Pinpoint the cell where the given text exists, returning its [x, y] midpoint coordinate. 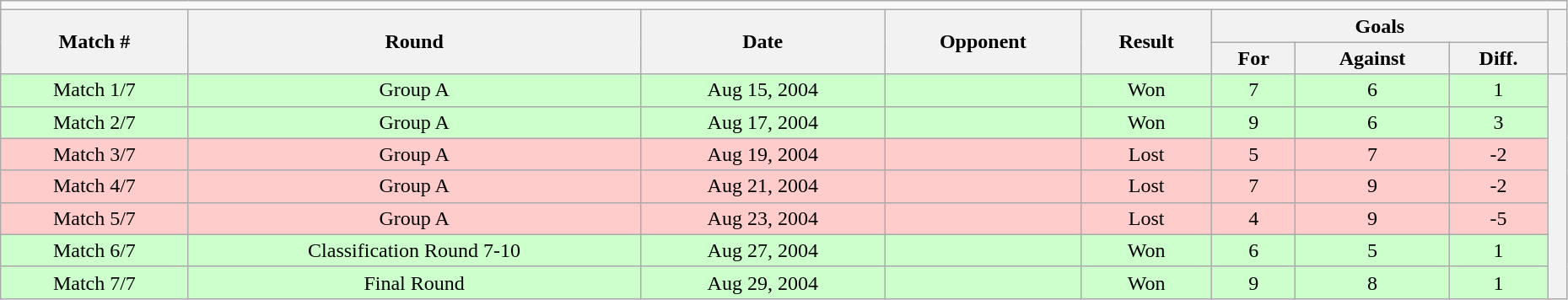
Match 3/7 [94, 154]
Aug 27, 2004 [762, 250]
Goals [1380, 26]
Date [762, 42]
Result [1146, 42]
Match 5/7 [94, 218]
-5 [1498, 218]
For [1253, 58]
Aug 19, 2004 [762, 154]
Match 1/7 [94, 90]
Match 6/7 [94, 250]
3 [1498, 122]
Classification Round 7-10 [414, 250]
Final Round [414, 282]
4 [1253, 218]
Diff. [1498, 58]
Aug 29, 2004 [762, 282]
Aug 17, 2004 [762, 122]
Match 7/7 [94, 282]
Match # [94, 42]
Aug 15, 2004 [762, 90]
Aug 23, 2004 [762, 218]
Opponent [983, 42]
Round [414, 42]
8 [1373, 282]
Against [1373, 58]
Aug 21, 2004 [762, 186]
Match 4/7 [94, 186]
Match 2/7 [94, 122]
